From the cell containing the given text, extract its center point as [X, Y] coordinate. 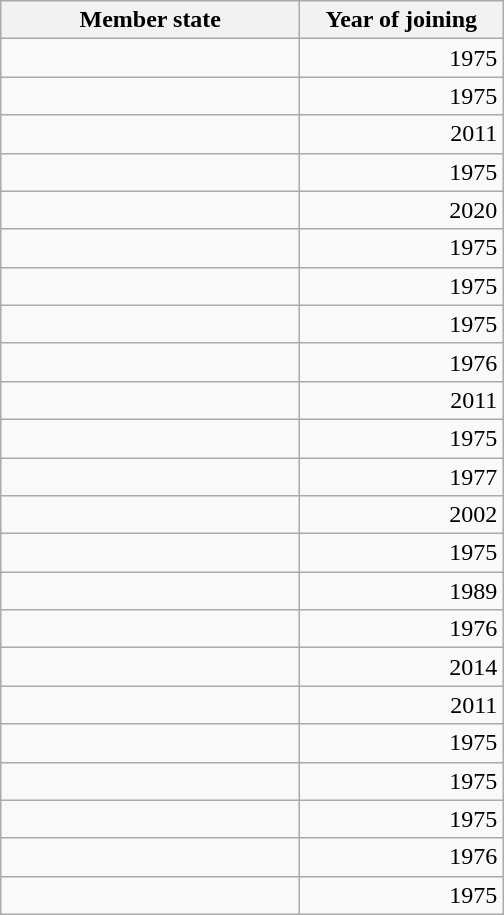
1989 [402, 591]
Year of joining [402, 20]
2002 [402, 515]
Member state [150, 20]
2020 [402, 210]
1977 [402, 477]
2014 [402, 667]
